Scan for the cell matching the given text and deliver its (x, y) coordinate at center. 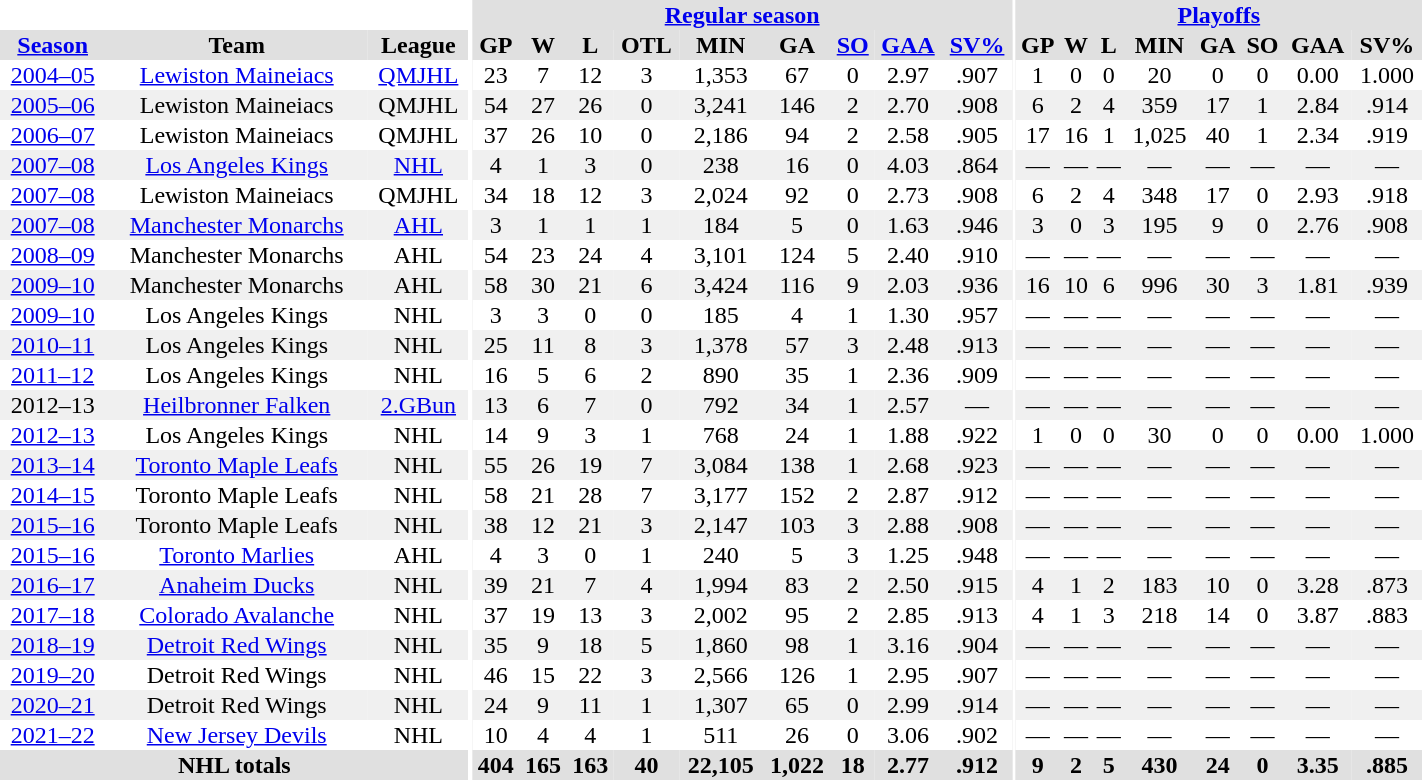
Anaheim Ducks (236, 585)
Colorado Avalanche (236, 615)
116 (798, 285)
.904 (977, 645)
.915 (977, 585)
1.30 (908, 315)
2.70 (908, 105)
2.58 (908, 135)
.936 (977, 285)
2.76 (1318, 225)
46 (496, 675)
218 (1160, 615)
2005–06 (52, 105)
28 (590, 495)
2,566 (721, 675)
Team (236, 45)
3.28 (1318, 585)
1.88 (908, 435)
3,424 (721, 285)
.873 (1387, 585)
2.68 (908, 465)
OTL (646, 45)
2.77 (908, 765)
2.36 (908, 375)
.919 (1387, 135)
404 (496, 765)
2.34 (1318, 135)
240 (721, 555)
2016–17 (52, 585)
146 (798, 105)
792 (721, 405)
.864 (977, 165)
163 (590, 765)
2.GBun (418, 405)
22,105 (721, 765)
1,025 (1160, 135)
2,186 (721, 135)
.902 (977, 735)
Season (52, 45)
.946 (977, 225)
39 (496, 585)
.957 (977, 315)
8 (590, 345)
2.50 (908, 585)
3,084 (721, 465)
348 (1160, 195)
1.63 (908, 225)
65 (798, 705)
183 (1160, 585)
2.40 (908, 255)
.922 (977, 435)
22 (590, 675)
2.99 (908, 705)
1,378 (721, 345)
20 (1160, 75)
95 (798, 615)
2.85 (908, 615)
3,101 (721, 255)
2.97 (908, 75)
2004–05 (52, 75)
2.88 (908, 525)
1.81 (1318, 285)
67 (798, 75)
2017–18 (52, 615)
2.87 (908, 495)
94 (798, 135)
.939 (1387, 285)
.910 (977, 255)
2020–21 (52, 705)
2.84 (1318, 105)
238 (721, 165)
3.87 (1318, 615)
.918 (1387, 195)
2.73 (908, 195)
768 (721, 435)
2,147 (721, 525)
Heilbronner Falken (236, 405)
57 (798, 345)
2013–14 (52, 465)
2.03 (908, 285)
2021–22 (52, 735)
126 (798, 675)
2011–12 (52, 375)
55 (496, 465)
3.06 (908, 735)
2018–19 (52, 645)
Toronto Marlies (236, 555)
.883 (1387, 615)
4.03 (908, 165)
2,024 (721, 195)
124 (798, 255)
1,307 (721, 705)
2014–15 (52, 495)
2008–09 (52, 255)
83 (798, 585)
3,241 (721, 105)
165 (542, 765)
.905 (977, 135)
3,177 (721, 495)
Regular season (742, 15)
2019–20 (52, 675)
.923 (977, 465)
2.57 (908, 405)
2006–07 (52, 135)
1,353 (721, 75)
92 (798, 195)
25 (496, 345)
.909 (977, 375)
NHL totals (234, 765)
98 (798, 645)
3.16 (908, 645)
2010–11 (52, 345)
138 (798, 465)
.885 (1387, 765)
1,860 (721, 645)
184 (721, 225)
152 (798, 495)
2.93 (1318, 195)
1,022 (798, 765)
League (418, 45)
27 (542, 105)
430 (1160, 765)
1,994 (721, 585)
359 (1160, 105)
103 (798, 525)
185 (721, 315)
15 (542, 675)
511 (721, 735)
2.48 (908, 345)
996 (1160, 285)
890 (721, 375)
38 (496, 525)
1.25 (908, 555)
3.35 (1318, 765)
2.95 (908, 675)
New Jersey Devils (236, 735)
.948 (977, 555)
195 (1160, 225)
2,002 (721, 615)
Playoffs (1219, 15)
